Detect which cell encompasses the target text, then output its (X, Y) center coordinate. 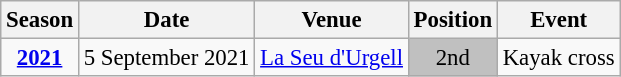
Date (166, 20)
Event (558, 20)
Season (40, 20)
Position (452, 20)
2021 (40, 58)
La Seu d'Urgell (332, 58)
Venue (332, 20)
5 September 2021 (166, 58)
2nd (452, 58)
Kayak cross (558, 58)
